Detect which cell encompasses the target text, then output its [x, y] center coordinate. 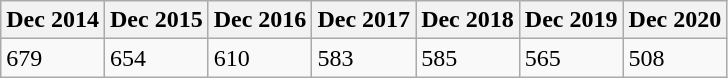
Dec 2019 [571, 20]
Dec 2018 [468, 20]
Dec 2016 [260, 20]
565 [571, 58]
Dec 2014 [53, 20]
Dec 2020 [675, 20]
610 [260, 58]
679 [53, 58]
583 [364, 58]
Dec 2015 [156, 20]
Dec 2017 [364, 20]
585 [468, 58]
508 [675, 58]
654 [156, 58]
